Search for the cell housing the specified text and yield its (x, y) center coordinate. 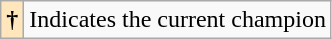
Indicates the current champion (178, 20)
† (12, 20)
